From the cell containing the given text, extract its center point as (X, Y) coordinate. 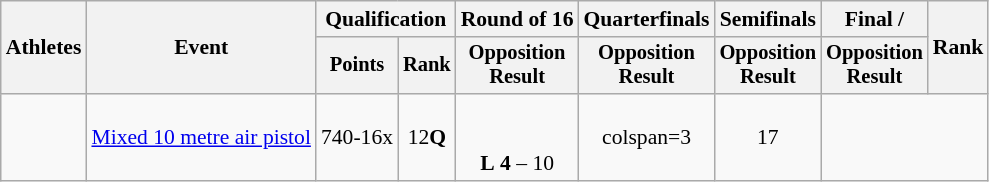
Athletes (44, 48)
Final / (874, 19)
Event (201, 48)
L 4 – 10 (518, 138)
colspan=3 (647, 138)
740-16x (357, 138)
Round of 16 (518, 19)
Qualification (386, 19)
Semifinals (768, 19)
12Q (427, 138)
Quarterfinals (647, 19)
Points (357, 66)
Mixed 10 metre air pistol (201, 138)
17 (768, 138)
